Identify which cell holds the provided text, then report its [x, y] central coordinate. 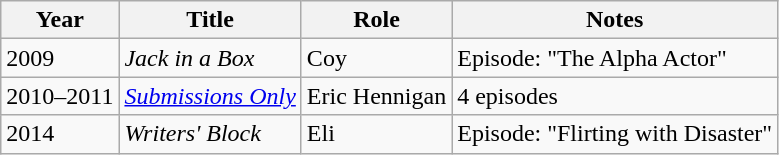
2009 [60, 58]
Eli [376, 134]
Episode: "Flirting with Disaster" [615, 134]
Jack in a Box [210, 58]
Writers' Block [210, 134]
Coy [376, 58]
Notes [615, 20]
Eric Hennigan [376, 96]
Year [60, 20]
2010–2011 [60, 96]
Title [210, 20]
4 episodes [615, 96]
Episode: "The Alpha Actor" [615, 58]
Submissions Only [210, 96]
2014 [60, 134]
Role [376, 20]
